Find where the given text appears and provide that cell's center as [x, y] coordinate. 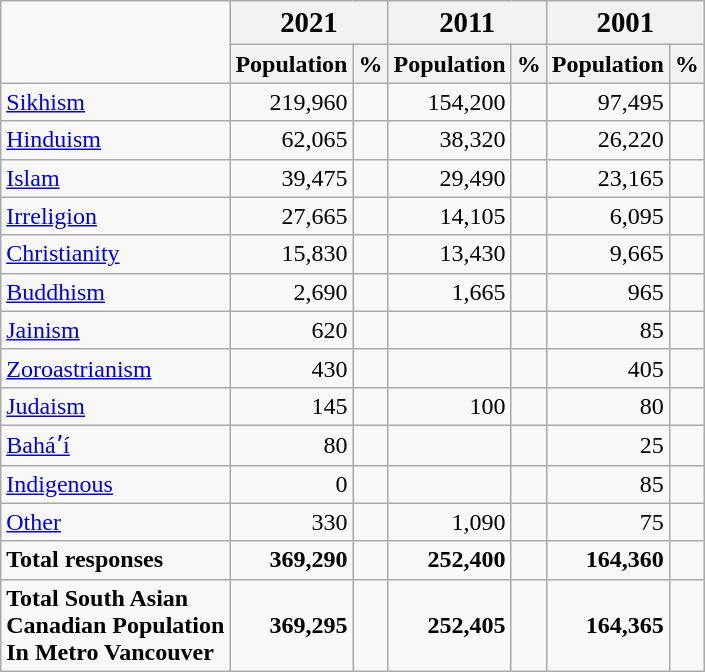
39,475 [292, 178]
Irreligion [116, 216]
26,220 [608, 140]
620 [292, 330]
2,690 [292, 292]
965 [608, 292]
405 [608, 368]
0 [292, 484]
Jainism [116, 330]
430 [292, 368]
252,405 [450, 625]
29,490 [450, 178]
9,665 [608, 254]
252,400 [450, 560]
38,320 [450, 140]
219,960 [292, 102]
6,095 [608, 216]
164,365 [608, 625]
Judaism [116, 406]
154,200 [450, 102]
164,360 [608, 560]
75 [608, 522]
145 [292, 406]
27,665 [292, 216]
23,165 [608, 178]
330 [292, 522]
62,065 [292, 140]
Total South AsianCanadian PopulationIn Metro Vancouver [116, 625]
1,665 [450, 292]
25 [608, 445]
Christianity [116, 254]
Islam [116, 178]
Buddhism [116, 292]
Baháʼí [116, 445]
Other [116, 522]
369,290 [292, 560]
Zoroastrianism [116, 368]
369,295 [292, 625]
Total responses [116, 560]
Indigenous [116, 484]
100 [450, 406]
13,430 [450, 254]
Hinduism [116, 140]
2001 [625, 23]
1,090 [450, 522]
97,495 [608, 102]
15,830 [292, 254]
2011 [467, 23]
2021 [309, 23]
Sikhism [116, 102]
14,105 [450, 216]
